Provide the (X, Y) coordinate of the cell's center where the given text is located.  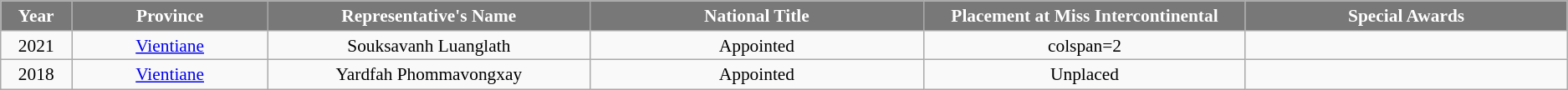
Special Awards (1407, 16)
Souksavanh Luanglath (428, 46)
Province (171, 16)
National Title (757, 16)
Placement at Miss Intercontinental (1085, 16)
colspan=2 (1085, 46)
Yardfah Phommavongxay (428, 75)
2021 (37, 46)
Unplaced (1085, 75)
2018 (37, 75)
Representative's Name (428, 16)
Year (37, 16)
